Capture the cell that displays the provided text and extract its (X, Y) central coordinate. 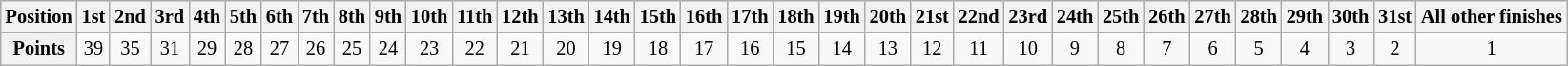
19 (612, 49)
6th (279, 16)
39 (93, 49)
14 (842, 49)
11 (979, 49)
24th (1075, 16)
23 (429, 49)
6 (1212, 49)
8 (1121, 49)
15 (795, 49)
9 (1075, 49)
29th (1305, 16)
31 (170, 49)
26th (1166, 16)
8th (352, 16)
4 (1305, 49)
21 (520, 49)
35 (130, 49)
5 (1259, 49)
10 (1027, 49)
22nd (979, 16)
14th (612, 16)
21st (933, 16)
26 (316, 49)
2nd (130, 16)
7 (1166, 49)
1 (1492, 49)
Position (39, 16)
15th (658, 16)
2 (1394, 49)
29 (207, 49)
22 (475, 49)
12 (933, 49)
23rd (1027, 16)
20th (888, 16)
Points (39, 49)
All other finishes (1492, 16)
3 (1351, 49)
16th (704, 16)
28 (243, 49)
27 (279, 49)
27th (1212, 16)
11th (475, 16)
7th (316, 16)
17 (704, 49)
25th (1121, 16)
1st (93, 16)
30th (1351, 16)
31st (1394, 16)
16 (750, 49)
25 (352, 49)
19th (842, 16)
18 (658, 49)
9th (388, 16)
13th (566, 16)
13 (888, 49)
24 (388, 49)
5th (243, 16)
3rd (170, 16)
10th (429, 16)
20 (566, 49)
18th (795, 16)
12th (520, 16)
4th (207, 16)
17th (750, 16)
28th (1259, 16)
